Capture the cell that displays the provided text and extract its [x, y] central coordinate. 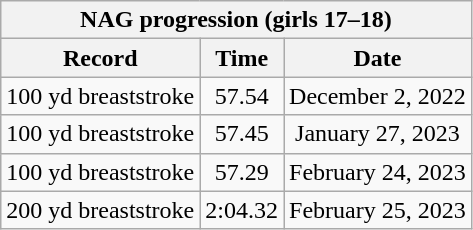
57.54 [242, 96]
Date [378, 58]
2:04.32 [242, 210]
February 25, 2023 [378, 210]
200 yd breaststroke [100, 210]
NAG progression (girls 17–18) [236, 20]
57.45 [242, 134]
February 24, 2023 [378, 172]
57.29 [242, 172]
December 2, 2022 [378, 96]
Time [242, 58]
Record [100, 58]
January 27, 2023 [378, 134]
